From the cell containing the given text, extract its center point as [X, Y] coordinate. 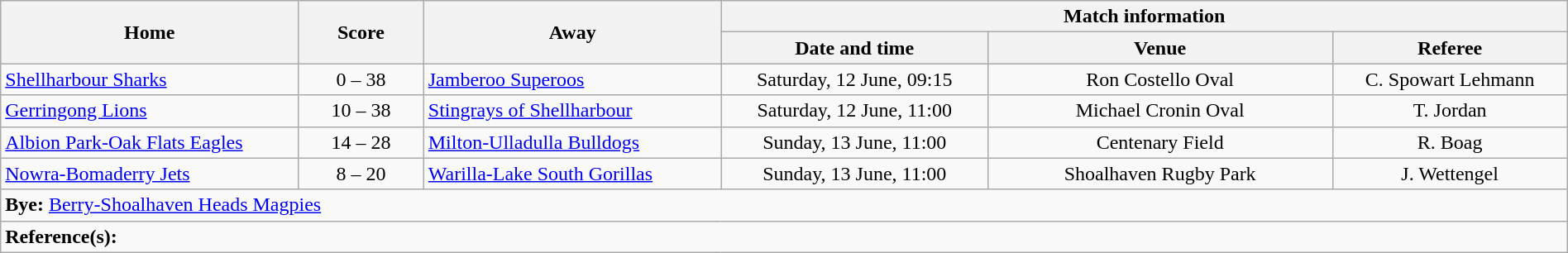
10 – 38 [361, 111]
Saturday, 12 June, 09:15 [854, 79]
Michael Cronin Oval [1159, 111]
C. Spowart Lehmann [1450, 79]
Away [572, 32]
8 – 20 [361, 174]
Match information [1145, 17]
Shoalhaven Rugby Park [1159, 174]
Shellharbour Sharks [150, 79]
Gerringong Lions [150, 111]
Stingrays of Shellharbour [572, 111]
Albion Park-Oak Flats Eagles [150, 142]
Nowra-Bomaderry Jets [150, 174]
Reference(s): [784, 236]
Date and time [854, 48]
Saturday, 12 June, 11:00 [854, 111]
Milton-Ulladulla Bulldogs [572, 142]
Warilla-Lake South Gorillas [572, 174]
Centenary Field [1159, 142]
J. Wettengel [1450, 174]
14 – 28 [361, 142]
Home [150, 32]
0 – 38 [361, 79]
Score [361, 32]
Venue [1159, 48]
Jamberoo Superoos [572, 79]
T. Jordan [1450, 111]
Referee [1450, 48]
Bye: Berry-Shoalhaven Heads Magpies [784, 205]
R. Boag [1450, 142]
Ron Costello Oval [1159, 79]
